From the cell containing the given text, extract its center point as [X, Y] coordinate. 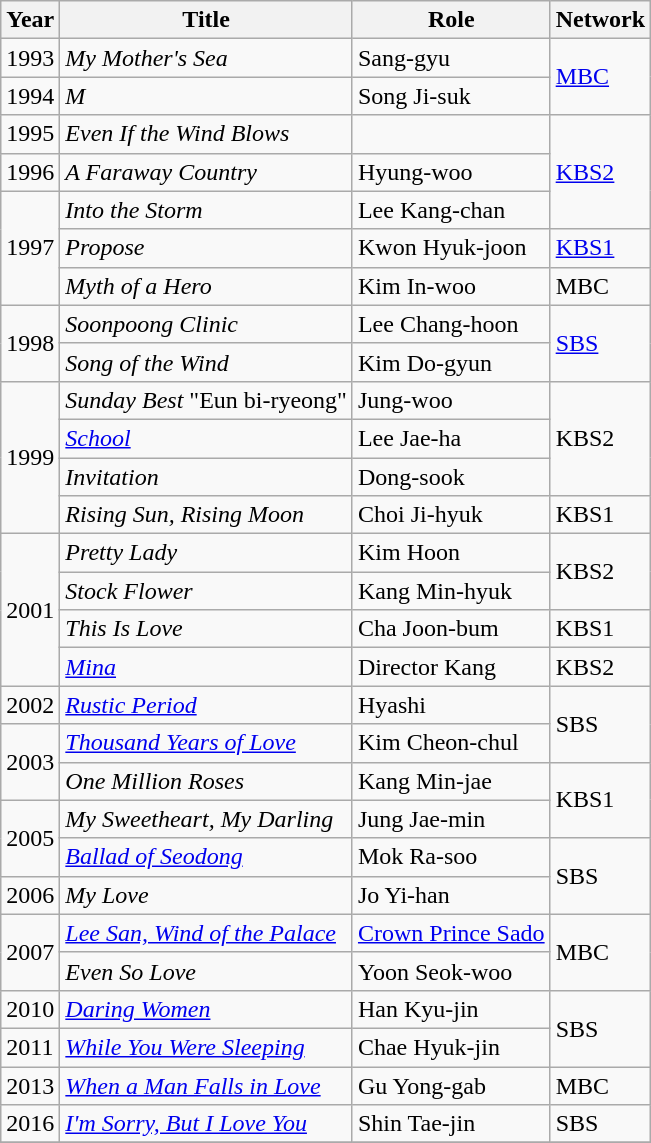
While You Were Sleeping [206, 1047]
Daring Women [206, 1009]
Chae Hyuk-jin [451, 1047]
Pretty Lady [206, 553]
1995 [30, 134]
M [206, 96]
Kang Min-hyuk [451, 591]
Mok Ra-soo [451, 857]
Into the Storm [206, 210]
2013 [30, 1085]
Kang Min-jae [451, 781]
Cha Joon-bum [451, 629]
1997 [30, 248]
Lee San, Wind of the Palace [206, 933]
Hyung-woo [451, 172]
One Million Roses [206, 781]
Myth of a Hero [206, 286]
Even So Love [206, 971]
Hyashi [451, 705]
2005 [30, 838]
Yoon Seok-woo [451, 971]
2010 [30, 1009]
I'm Sorry, But I Love You [206, 1124]
Even If the Wind Blows [206, 134]
When a Man Falls in Love [206, 1085]
Role [451, 20]
Kim Do-gyun [451, 362]
1998 [30, 343]
My Love [206, 895]
Jo Yi-han [451, 895]
1999 [30, 457]
Jung-woo [451, 400]
Director Kang [451, 667]
Thousand Years of Love [206, 743]
Lee Jae-ha [451, 438]
Soonpoong Clinic [206, 324]
My Sweetheart, My Darling [206, 819]
2011 [30, 1047]
Propose [206, 248]
2007 [30, 952]
2003 [30, 762]
Sunday Best "Eun bi-ryeong" [206, 400]
Song Ji-suk [451, 96]
Lee Chang-hoon [451, 324]
This Is Love [206, 629]
Stock Flower [206, 591]
Han Kyu-jin [451, 1009]
Kim Cheon-chul [451, 743]
Kim In-woo [451, 286]
2006 [30, 895]
Kim Hoon [451, 553]
Title [206, 20]
Crown Prince Sado [451, 933]
Gu Yong-gab [451, 1085]
Rustic Period [206, 705]
Year [30, 20]
Shin Tae-jin [451, 1124]
Ballad of Seodong [206, 857]
A Faraway Country [206, 172]
My Mother's Sea [206, 58]
Kwon Hyuk-joon [451, 248]
Invitation [206, 477]
Network [600, 20]
Lee Kang-chan [451, 210]
2002 [30, 705]
Rising Sun, Rising Moon [206, 515]
Sang-gyu [451, 58]
1994 [30, 96]
Mina [206, 667]
1993 [30, 58]
Jung Jae-min [451, 819]
Choi Ji-hyuk [451, 515]
1996 [30, 172]
2001 [30, 610]
School [206, 438]
Dong-sook [451, 477]
2016 [30, 1124]
Song of the Wind [206, 362]
